Find where the given text appears and provide that cell's center as (x, y) coordinate. 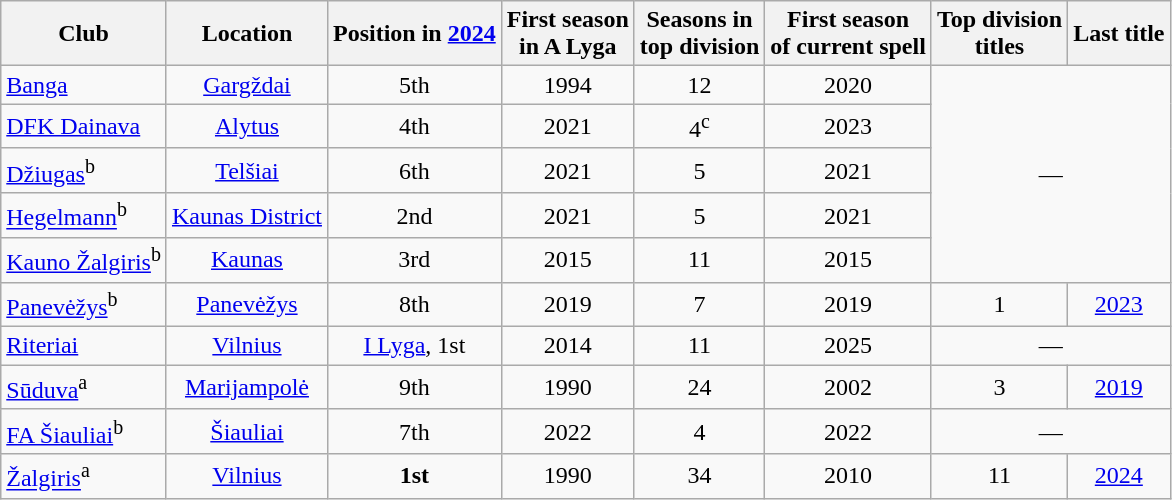
3 (999, 388)
2024 (1119, 476)
I Lyga, 1st (414, 346)
Panevėžysb (84, 304)
Marijampolė (246, 388)
1st (414, 476)
Kaunas (246, 260)
24 (699, 388)
4c (699, 126)
2nd (414, 216)
34 (699, 476)
DFK Dainava (84, 126)
Top division titles (999, 34)
7 (699, 304)
4 (699, 432)
Kaunas District (246, 216)
Last title (1119, 34)
Panevėžys (246, 304)
2002 (848, 388)
2010 (848, 476)
6th (414, 170)
2014 (568, 346)
Position in 2024 (414, 34)
7th (414, 432)
First season of current spell (848, 34)
9th (414, 388)
FA Šiauliaib (84, 432)
2020 (848, 85)
Gargždai (246, 85)
8th (414, 304)
3rd (414, 260)
Location (246, 34)
Alytus (246, 126)
Kauno Žalgirisb (84, 260)
Žalgirisa (84, 476)
Seasons in top division (699, 34)
1 (999, 304)
Telšiai (246, 170)
Šiauliai (246, 432)
First season in A Lyga (568, 34)
Hegelmannb (84, 216)
2025 (848, 346)
Sūduvaa (84, 388)
4th (414, 126)
Banga (84, 85)
5th (414, 85)
Džiugasb (84, 170)
1994 (568, 85)
12 (699, 85)
Riteriai (84, 346)
Club (84, 34)
